For the text-containing cell, return its midpoint in [x, y] coordinate format. 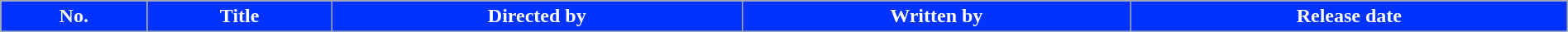
Directed by [537, 16]
Release date [1349, 16]
No. [74, 16]
Written by [936, 16]
Title [240, 16]
